Extract the (X, Y) coordinate from the center of the cell holding the provided text.  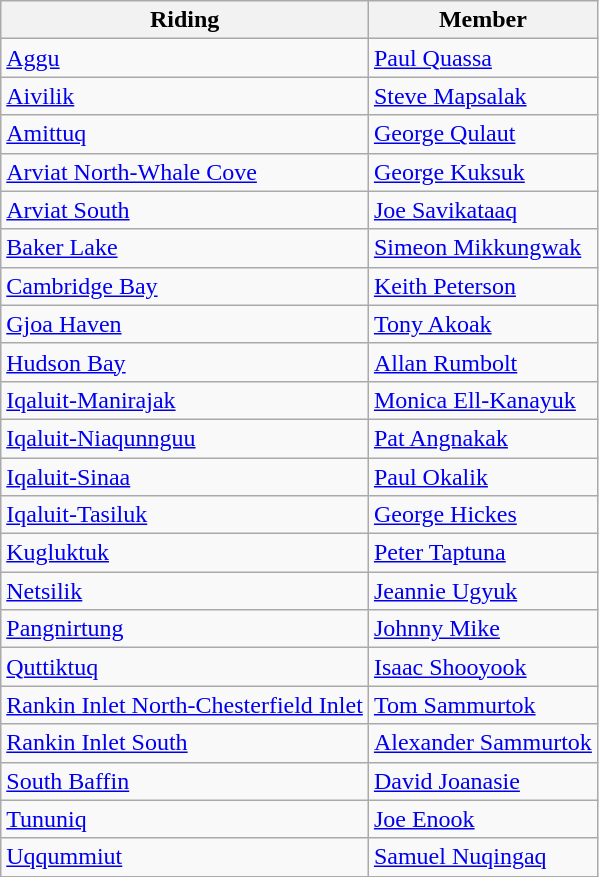
Steve Mapsalak (482, 96)
David Joanasie (482, 781)
Aivilik (185, 96)
Simeon Mikkungwak (482, 248)
Keith Peterson (482, 286)
Baker Lake (185, 248)
Tom Sammurtok (482, 705)
Joe Enook (482, 819)
Iqaluit-Sinaa (185, 477)
Monica Ell-Kanayuk (482, 400)
Cambridge Bay (185, 286)
George Qulaut (482, 134)
Paul Quassa (482, 58)
Johnny Mike (482, 629)
Allan Rumbolt (482, 362)
Rankin Inlet South (185, 743)
Iqaluit-Tasiluk (185, 515)
Iqaluit-Niaqunnguu (185, 438)
Jeannie Ugyuk (482, 591)
Alexander Sammurtok (482, 743)
Peter Taptuna (482, 553)
Netsilik (185, 591)
Rankin Inlet North-Chesterfield Inlet (185, 705)
Riding (185, 20)
South Baffin (185, 781)
Member (482, 20)
George Kuksuk (482, 172)
Pangnirtung (185, 629)
Hudson Bay (185, 362)
Uqqummiut (185, 857)
Samuel Nuqingaq (482, 857)
Quttiktuq (185, 667)
Kugluktuk (185, 553)
Tony Akoak (482, 324)
Tununiq (185, 819)
Amittuq (185, 134)
Aggu (185, 58)
Gjoa Haven (185, 324)
Iqaluit-Manirajak (185, 400)
Arviat South (185, 210)
Isaac Shooyook (482, 667)
Paul Okalik (482, 477)
Joe Savikataaq (482, 210)
Arviat North-Whale Cove (185, 172)
Pat Angnakak (482, 438)
George Hickes (482, 515)
